Identify which cell holds the provided text, then report its [X, Y] central coordinate. 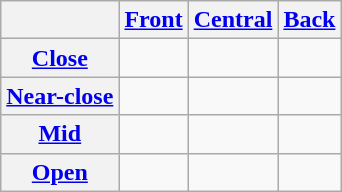
Front [154, 20]
Close [60, 58]
Mid [60, 134]
Back [310, 20]
Central [233, 20]
Near-close [60, 96]
Open [60, 172]
